Return the (x, y) coordinate for the center point of the cell that contains the specified text.  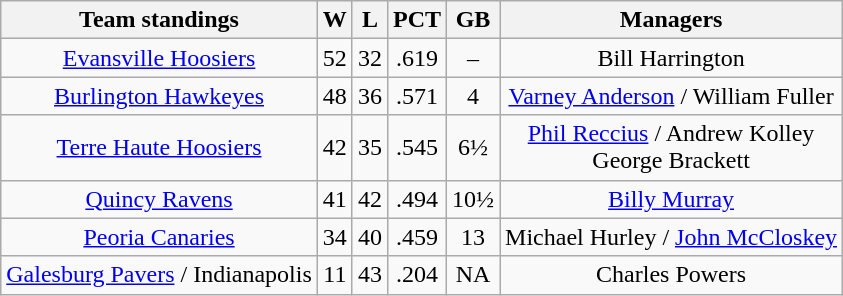
GB (474, 20)
Burlington Hawkeyes (160, 96)
40 (370, 237)
W (334, 20)
Quincy Ravens (160, 199)
32 (370, 58)
– (474, 58)
.545 (416, 148)
Peoria Canaries (160, 237)
13 (474, 237)
Galesburg Pavers / Indianapolis (160, 275)
52 (334, 58)
Phil Reccius / Andrew Kolley George Brackett (672, 148)
34 (334, 237)
Varney Anderson / William Fuller (672, 96)
.204 (416, 275)
6½ (474, 148)
Terre Haute Hoosiers (160, 148)
43 (370, 275)
Billy Murray (672, 199)
NA (474, 275)
36 (370, 96)
Evansville Hoosiers (160, 58)
Michael Hurley / John McCloskey (672, 237)
.571 (416, 96)
10½ (474, 199)
Team standings (160, 20)
.494 (416, 199)
.619 (416, 58)
PCT (416, 20)
.459 (416, 237)
Charles Powers (672, 275)
Bill Harrington (672, 58)
L (370, 20)
4 (474, 96)
35 (370, 148)
Managers (672, 20)
11 (334, 275)
41 (334, 199)
48 (334, 96)
